Locate the cell with the specified text and output its [x, y] center coordinate. 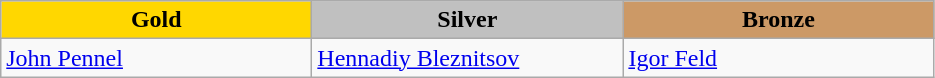
John Pennel [156, 58]
Igor Feld [778, 58]
Silver [468, 20]
Gold [156, 20]
Bronze [778, 20]
Hennadiy Bleznitsov [468, 58]
